Search for the cell housing the specified text and yield its [x, y] center coordinate. 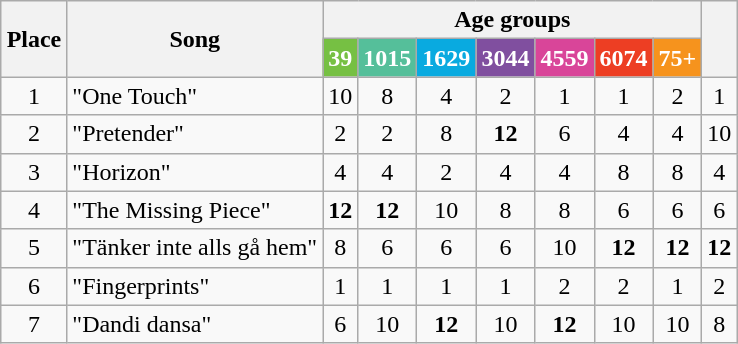
3 [34, 172]
"The Missing Piece" [195, 210]
"One Touch" [195, 96]
"Dandi dansa" [195, 324]
"Fingerprints" [195, 286]
3044 [506, 58]
39 [340, 58]
Age groups [512, 20]
"Tänker inte alls gå hem" [195, 248]
"Pretender" [195, 134]
7 [34, 324]
5 [34, 248]
Song [195, 39]
4559 [564, 58]
1015 [388, 58]
Place [34, 39]
6074 [624, 58]
"Horizon" [195, 172]
75+ [678, 58]
1629 [446, 58]
